Find where the given text appears and provide that cell's center as (X, Y) coordinate. 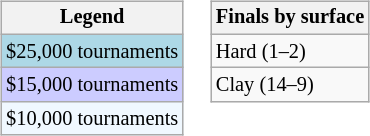
$15,000 tournaments (92, 85)
Finals by surface (290, 18)
Clay (14–9) (290, 85)
Hard (1–2) (290, 51)
$10,000 tournaments (92, 119)
$25,000 tournaments (92, 51)
Legend (92, 18)
